Detect which cell encompasses the target text, then output its [X, Y] center coordinate. 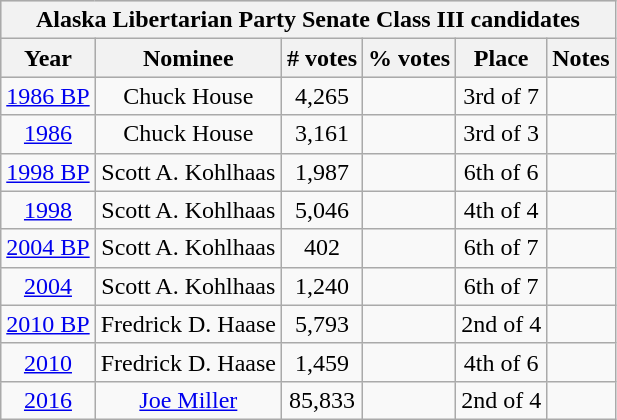
1,459 [322, 362]
3,161 [322, 134]
3rd of 3 [502, 134]
1998 BP [48, 172]
Place [502, 58]
1998 [48, 210]
1,987 [322, 172]
6th of 6 [502, 172]
# votes [322, 58]
Notes [581, 58]
5,046 [322, 210]
1986 [48, 134]
85,833 [322, 400]
5,793 [322, 324]
3rd of 7 [502, 96]
Joe Miller [188, 400]
402 [322, 248]
1986 BP [48, 96]
% votes [410, 58]
4th of 4 [502, 210]
Nominee [188, 58]
Year [48, 58]
2004 BP [48, 248]
2016 [48, 400]
2010 BP [48, 324]
1,240 [322, 286]
4th of 6 [502, 362]
2004 [48, 286]
Alaska Libertarian Party Senate Class III candidates [308, 20]
2010 [48, 362]
4,265 [322, 96]
